Pinpoint the cell where the given text exists, returning its (x, y) midpoint coordinate. 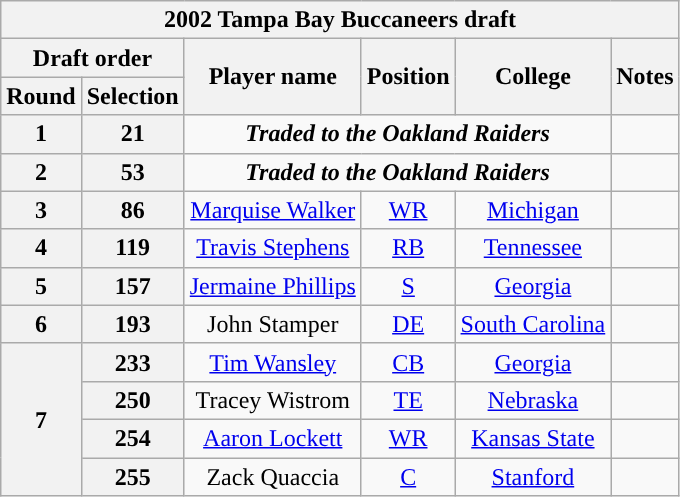
RB (408, 248)
Position (408, 77)
233 (132, 362)
Draft order (92, 58)
Selection (132, 96)
Tennessee (533, 248)
254 (132, 438)
250 (132, 400)
Nebraska (533, 400)
Round (41, 96)
College (533, 77)
Marquise Walker (272, 210)
Tracey Wistrom (272, 400)
Aaron Lockett (272, 438)
Travis Stephens (272, 248)
4 (41, 248)
86 (132, 210)
5 (41, 286)
6 (41, 324)
S (408, 286)
Player name (272, 77)
Zack Quaccia (272, 477)
193 (132, 324)
C (408, 477)
Tim Wansley (272, 362)
157 (132, 286)
Jermaine Phillips (272, 286)
119 (132, 248)
3 (41, 210)
2 (41, 172)
2002 Tampa Bay Buccaneers draft (340, 20)
Notes (645, 77)
Stanford (533, 477)
1 (41, 134)
South Carolina (533, 324)
DE (408, 324)
Kansas State (533, 438)
53 (132, 172)
21 (132, 134)
255 (132, 477)
TE (408, 400)
CB (408, 362)
7 (41, 419)
John Stamper (272, 324)
Michigan (533, 210)
